Provide the (X, Y) coordinate of the cell's center where the given text is located.  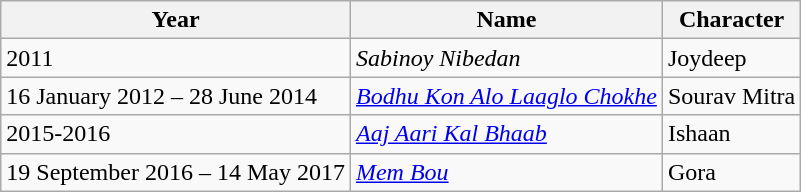
2015-2016 (176, 134)
Character (731, 20)
Joydeep (731, 58)
Ishaan (731, 134)
Year (176, 20)
Gora (731, 172)
Sourav Mitra (731, 96)
Aaj Aari Kal Bhaab (506, 134)
Mem Bou (506, 172)
16 January 2012 – 28 June 2014 (176, 96)
19 September 2016 – 14 May 2017 (176, 172)
Bodhu Kon Alo Laaglo Chokhe (506, 96)
Name (506, 20)
Sabinoy Nibedan (506, 58)
2011 (176, 58)
